Output the [X, Y] coordinate of the center of the cell containing the given text.  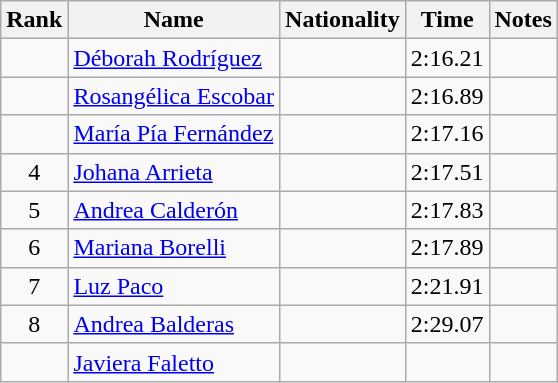
2:17.16 [447, 134]
Johana Arrieta [174, 172]
7 [34, 286]
2:29.07 [447, 324]
2:17.51 [447, 172]
Déborah Rodríguez [174, 58]
Javiera Faletto [174, 362]
Name [174, 20]
Rank [34, 20]
5 [34, 210]
Notes [523, 20]
Andrea Calderón [174, 210]
Andrea Balderas [174, 324]
Luz Paco [174, 286]
2:21.91 [447, 286]
Nationality [343, 20]
2:17.89 [447, 248]
4 [34, 172]
6 [34, 248]
Rosangélica Escobar [174, 96]
2:17.83 [447, 210]
María Pía Fernández [174, 134]
Time [447, 20]
Mariana Borelli [174, 248]
2:16.21 [447, 58]
2:16.89 [447, 96]
8 [34, 324]
